For the text-containing cell, return its midpoint in [X, Y] coordinate format. 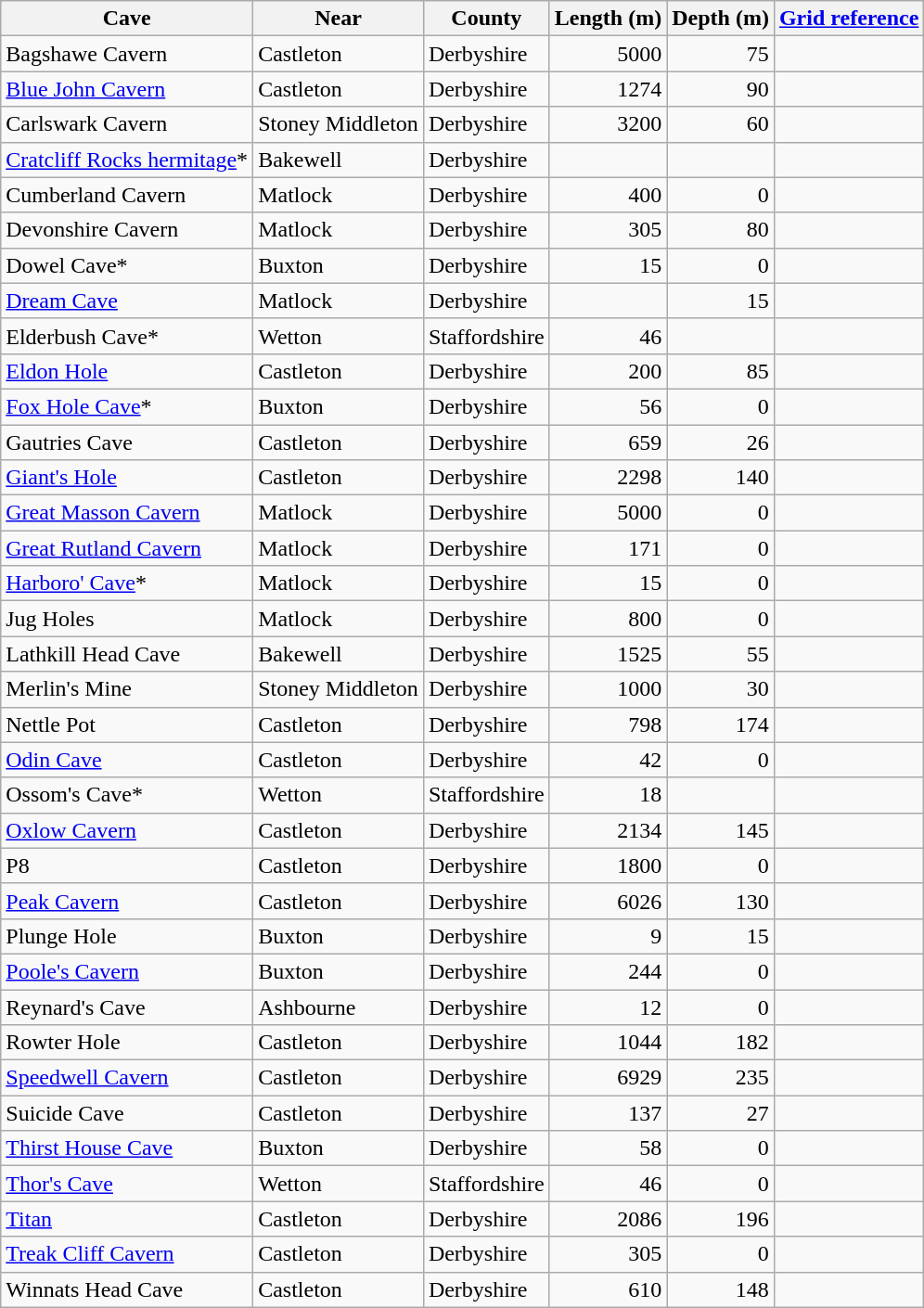
Merlin's Mine [127, 689]
58 [608, 1148]
30 [721, 689]
1000 [608, 689]
Great Masson Cavern [127, 513]
Bagshawe Cavern [127, 54]
Jug Holes [127, 619]
Lathkill Head Cave [127, 654]
9 [608, 936]
Giant's Hole [127, 478]
659 [608, 442]
Depth (m) [721, 19]
27 [721, 1113]
80 [721, 230]
60 [721, 124]
Cave [127, 19]
18 [608, 795]
85 [721, 371]
6929 [608, 1078]
Carlswark Cavern [127, 124]
Treak Cliff Cavern [127, 1254]
Eldon Hole [127, 371]
Oxlow Cavern [127, 830]
Reynard's Cave [127, 1007]
Titan [127, 1219]
Grid reference [848, 19]
1274 [608, 89]
174 [721, 725]
Odin Cave [127, 760]
Blue John Cavern [127, 89]
196 [721, 1219]
Dowel Cave* [127, 265]
610 [608, 1289]
400 [608, 195]
Thor's Cave [127, 1184]
Thirst House Cave [127, 1148]
171 [608, 548]
Gautries Cave [127, 442]
Near [339, 19]
Winnats Head Cave [127, 1289]
Ossom's Cave* [127, 795]
2298 [608, 478]
200 [608, 371]
Length (m) [608, 19]
3200 [608, 124]
26 [721, 442]
1044 [608, 1043]
Fox Hole Cave* [127, 406]
798 [608, 725]
Nettle Pot [127, 725]
137 [608, 1113]
1525 [608, 654]
800 [608, 619]
90 [721, 89]
Dream Cave [127, 301]
148 [721, 1289]
235 [721, 1078]
Speedwell Cavern [127, 1078]
Cumberland Cavern [127, 195]
Ashbourne [339, 1007]
Harboro' Cave* [127, 583]
P8 [127, 866]
Rowter Hole [127, 1043]
2134 [608, 830]
75 [721, 54]
Devonshire Cavern [127, 230]
140 [721, 478]
Cratcliff Rocks hermitage* [127, 160]
42 [608, 760]
Peak Cavern [127, 901]
Great Rutland Cavern [127, 548]
6026 [608, 901]
Poole's Cavern [127, 971]
Elderbush Cave* [127, 336]
130 [721, 901]
182 [721, 1043]
County [486, 19]
244 [608, 971]
1800 [608, 866]
145 [721, 830]
56 [608, 406]
Plunge Hole [127, 936]
2086 [608, 1219]
12 [608, 1007]
Suicide Cave [127, 1113]
55 [721, 654]
